Search for the cell housing the specified text and yield its (X, Y) center coordinate. 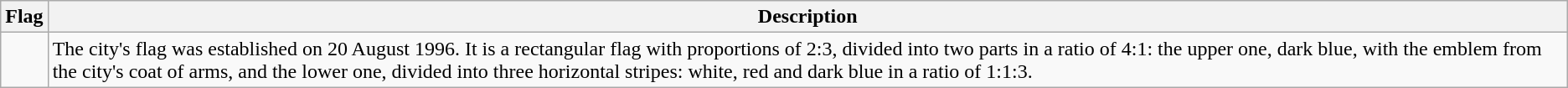
Flag (24, 17)
Description (807, 17)
